Return [x, y] of the center of cell containing provided text 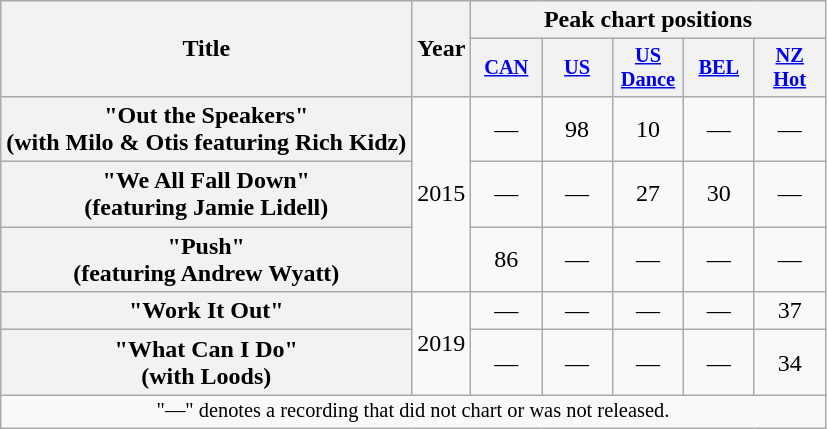
2019 [442, 344]
37 [790, 311]
"What Can I Do"(with Loods) [206, 362]
"—" denotes a recording that did not chart or was not released. [413, 412]
BEL [718, 68]
86 [506, 260]
"We All Fall Down"(featuring Jamie Lidell) [206, 194]
98 [578, 128]
CAN [506, 68]
NZHot [790, 68]
"Push"(featuring Andrew Wyatt) [206, 260]
"Out the Speakers"(with Milo & Otis featuring Rich Kidz) [206, 128]
"Work It Out" [206, 311]
10 [648, 128]
30 [718, 194]
27 [648, 194]
34 [790, 362]
Year [442, 49]
USDance [648, 68]
US [578, 68]
Peak chart positions [648, 20]
Title [206, 49]
2015 [442, 194]
